Find where the given text appears and provide that cell's center as [X, Y] coordinate. 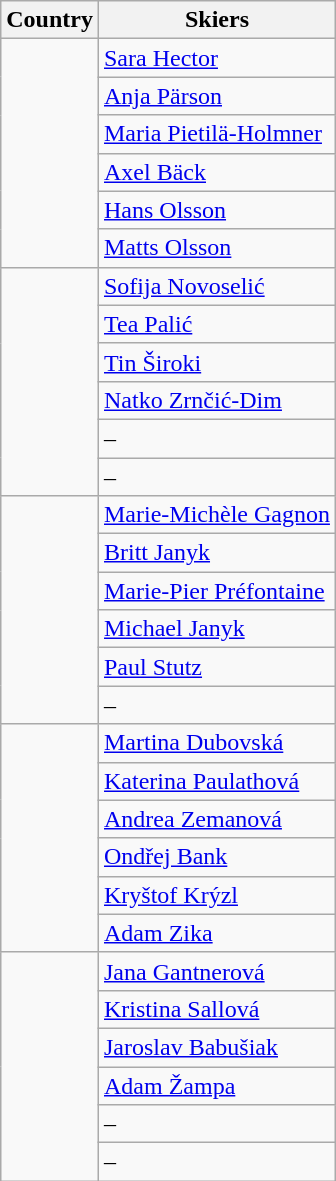
Adam Žampa [216, 1085]
Marie-Michèle Gagnon [216, 515]
Michael Janyk [216, 629]
Natko Zrnčić-Dim [216, 400]
Katerina Paulathová [216, 781]
Martina Dubovská [216, 743]
Sara Hector [216, 58]
Matts Olsson [216, 248]
Tea Palić [216, 324]
Maria Pietilä-Holmner [216, 134]
Jana Gantnerová [216, 971]
Paul Stutz [216, 667]
Ondřej Bank [216, 857]
Hans Olsson [216, 210]
Andrea Zemanová [216, 819]
Kristina Sallová [216, 1009]
Britt Janyk [216, 553]
Skiers [216, 20]
Jaroslav Babušiak [216, 1047]
Anja Pärson [216, 96]
Adam Zika [216, 933]
Tin Široki [216, 362]
Country [50, 20]
Axel Bäck [216, 172]
Sofija Novoselić [216, 286]
Kryštof Krýzl [216, 895]
Marie-Pier Préfontaine [216, 591]
